Extract the [X, Y] coordinate from the center of the cell holding the provided text.  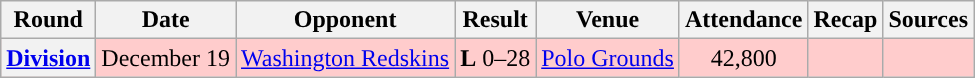
42,800 [743, 58]
Washington Redskins [346, 58]
Date [166, 20]
Sources [928, 20]
Attendance [743, 20]
L 0–28 [496, 58]
Division [48, 58]
December 19 [166, 58]
Polo Grounds [608, 58]
Round [48, 20]
Venue [608, 20]
Opponent [346, 20]
Recap [846, 20]
Result [496, 20]
